From the cell containing the given text, extract its center point as (x, y) coordinate. 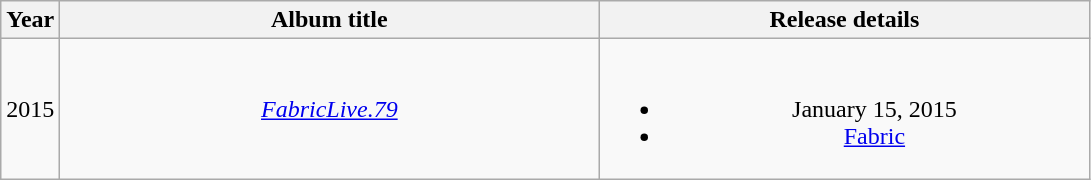
Year (30, 20)
Release details (844, 20)
January 15, 2015Fabric (844, 109)
FabricLive.79 (330, 109)
Album title (330, 20)
2015 (30, 109)
